Return the (X, Y) coordinate for the center point of the cell that contains the specified text.  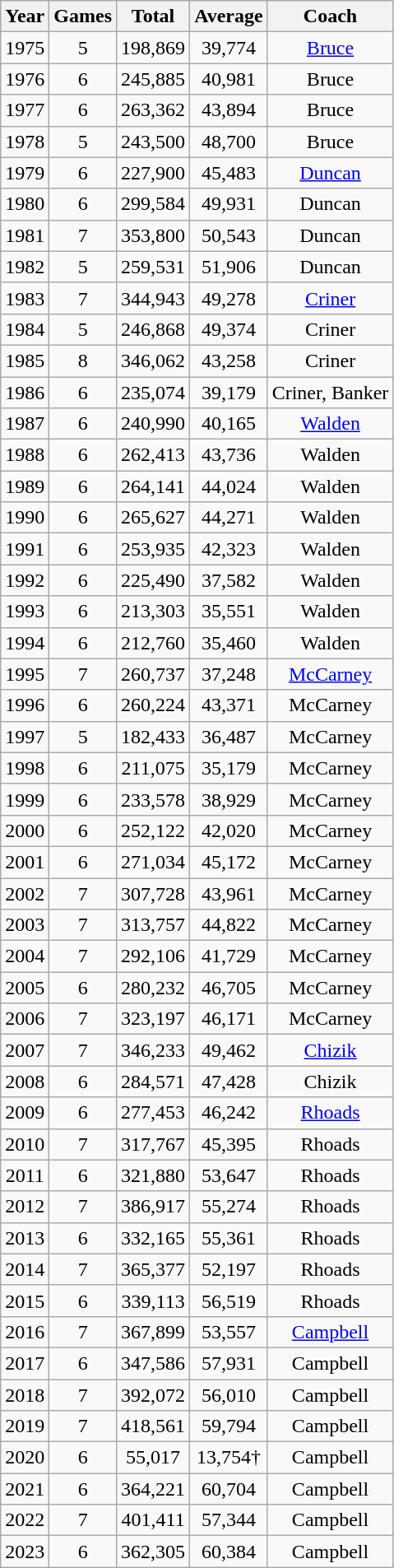
323,197 (153, 1019)
367,899 (153, 1332)
292,106 (153, 956)
60,704 (229, 1489)
2016 (25, 1332)
39,774 (229, 48)
45,395 (229, 1144)
280,232 (153, 988)
36,487 (229, 737)
2015 (25, 1300)
43,371 (229, 705)
59,794 (229, 1426)
353,800 (153, 235)
245,885 (153, 79)
233,578 (153, 799)
2017 (25, 1363)
1985 (25, 361)
346,233 (153, 1050)
55,017 (153, 1458)
46,242 (229, 1113)
1981 (25, 235)
Year (25, 16)
1993 (25, 612)
1994 (25, 643)
40,165 (229, 424)
213,303 (153, 612)
38,929 (229, 799)
46,171 (229, 1019)
299,584 (153, 204)
49,278 (229, 298)
240,990 (153, 424)
56,010 (229, 1395)
2022 (25, 1520)
401,411 (153, 1520)
347,586 (153, 1363)
365,377 (153, 1269)
260,737 (153, 674)
37,248 (229, 674)
263,362 (153, 110)
2018 (25, 1395)
1975 (25, 48)
44,024 (229, 486)
45,172 (229, 862)
198,869 (153, 48)
57,931 (229, 1363)
211,075 (153, 768)
1977 (25, 110)
1978 (25, 142)
386,917 (153, 1207)
1995 (25, 674)
43,258 (229, 361)
48,700 (229, 142)
Coach (331, 16)
277,453 (153, 1113)
52,197 (229, 1269)
364,221 (153, 1489)
57,344 (229, 1520)
2023 (25, 1552)
56,519 (229, 1300)
1991 (25, 549)
1986 (25, 393)
271,034 (153, 862)
2008 (25, 1082)
1984 (25, 329)
1983 (25, 298)
1982 (25, 267)
49,374 (229, 329)
346,062 (153, 361)
13,754† (229, 1458)
262,413 (153, 455)
317,767 (153, 1144)
42,020 (229, 831)
246,868 (153, 329)
35,460 (229, 643)
2011 (25, 1175)
260,224 (153, 705)
2006 (25, 1019)
40,981 (229, 79)
1999 (25, 799)
284,571 (153, 1082)
55,361 (229, 1238)
307,728 (153, 893)
1990 (25, 518)
Criner, Banker (331, 393)
1992 (25, 580)
259,531 (153, 267)
43,894 (229, 110)
8 (83, 361)
227,900 (153, 173)
2004 (25, 956)
1998 (25, 768)
1979 (25, 173)
53,647 (229, 1175)
252,122 (153, 831)
2000 (25, 831)
1989 (25, 486)
344,943 (153, 298)
1980 (25, 204)
35,179 (229, 768)
225,490 (153, 580)
362,305 (153, 1552)
49,462 (229, 1050)
1988 (25, 455)
2009 (25, 1113)
46,705 (229, 988)
43,736 (229, 455)
Average (229, 16)
44,822 (229, 925)
2021 (25, 1489)
2003 (25, 925)
2001 (25, 862)
51,906 (229, 267)
321,880 (153, 1175)
2020 (25, 1458)
49,931 (229, 204)
47,428 (229, 1082)
60,384 (229, 1552)
Games (83, 16)
392,072 (153, 1395)
2014 (25, 1269)
44,271 (229, 518)
313,757 (153, 925)
253,935 (153, 549)
264,141 (153, 486)
235,074 (153, 393)
2010 (25, 1144)
55,274 (229, 1207)
1976 (25, 79)
35,551 (229, 612)
37,582 (229, 580)
39,179 (229, 393)
2019 (25, 1426)
2005 (25, 988)
339,113 (153, 1300)
243,500 (153, 142)
42,323 (229, 549)
2002 (25, 893)
1997 (25, 737)
53,557 (229, 1332)
212,760 (153, 643)
2013 (25, 1238)
418,561 (153, 1426)
Total (153, 16)
182,433 (153, 737)
43,961 (229, 893)
2012 (25, 1207)
332,165 (153, 1238)
1996 (25, 705)
1987 (25, 424)
45,483 (229, 173)
265,627 (153, 518)
50,543 (229, 235)
2007 (25, 1050)
41,729 (229, 956)
